Identify which cell holds the provided text, then report its [x, y] central coordinate. 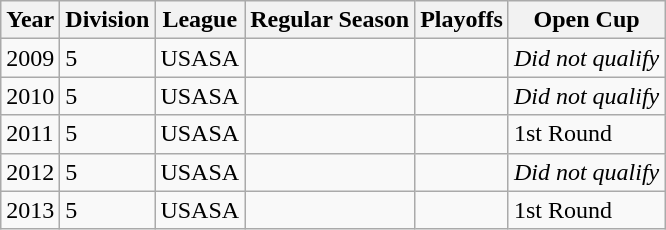
Regular Season [330, 20]
Year [30, 20]
Division [108, 20]
2009 [30, 58]
2013 [30, 210]
2012 [30, 172]
League [200, 20]
2010 [30, 96]
Playoffs [462, 20]
2011 [30, 134]
Open Cup [586, 20]
